Locate the cell with the specified text and output its [X, Y] center coordinate. 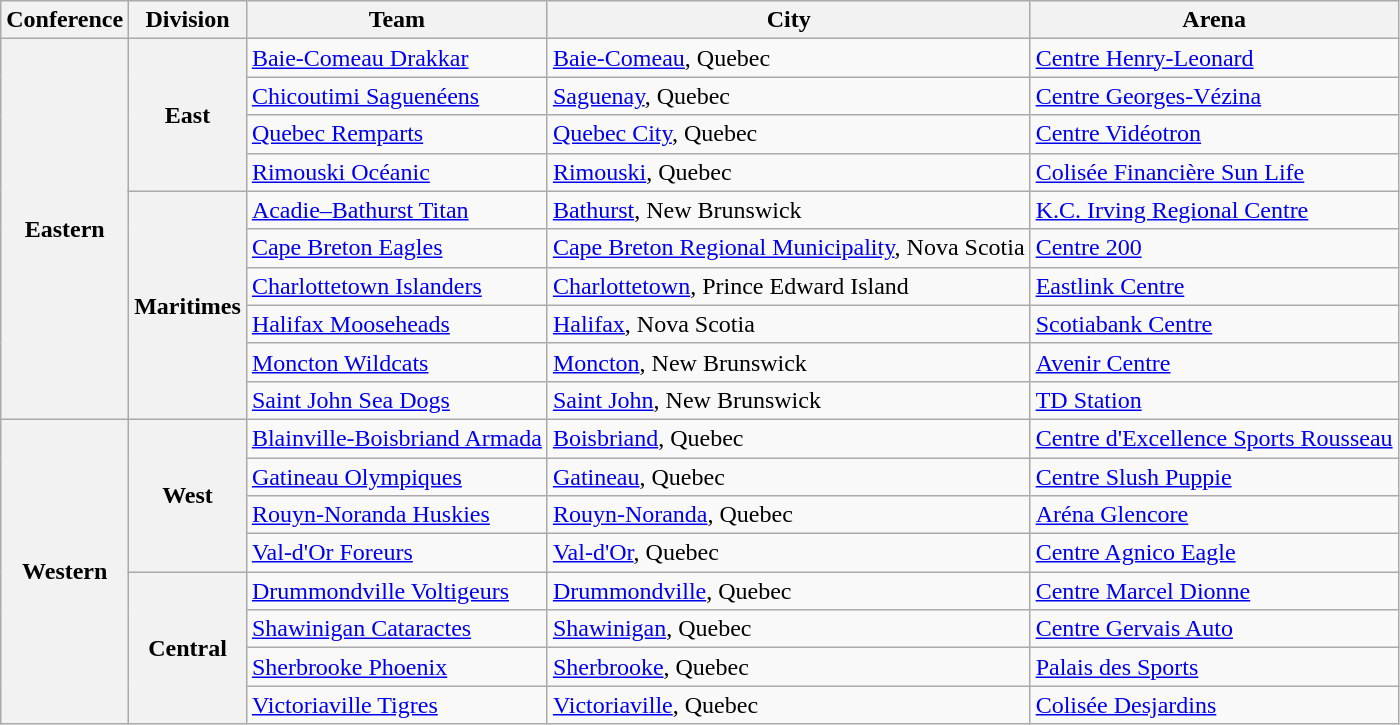
Rimouski, Quebec [788, 172]
Baie-Comeau, Quebec [788, 58]
Division [188, 20]
Colisée Desjardins [1214, 705]
Shawinigan, Quebec [788, 629]
Shawinigan Cataractes [396, 629]
Centre Vidéotron [1214, 134]
Conference [65, 20]
Charlottetown Islanders [396, 286]
Drummondville Voltigeurs [396, 591]
Saint John, New Brunswick [788, 400]
Baie-Comeau Drakkar [396, 58]
Maritimes [188, 305]
Gatineau Olympiques [396, 477]
Val-d'Or, Quebec [788, 553]
Quebec City, Quebec [788, 134]
Team [396, 20]
Avenir Centre [1214, 362]
City [788, 20]
Victoriaville Tigres [396, 705]
Gatineau, Quebec [788, 477]
Eastern [65, 230]
Palais des Sports [1214, 667]
East [188, 115]
K.C. Irving Regional Centre [1214, 210]
Centre Slush Puppie [1214, 477]
Moncton, New Brunswick [788, 362]
Centre d'Excellence Sports Rousseau [1214, 438]
Rouyn-Noranda, Quebec [788, 515]
Quebec Remparts [396, 134]
West [188, 495]
Saint John Sea Dogs [396, 400]
Val-d'Or Foreurs [396, 553]
Centre Gervais Auto [1214, 629]
Colisée Financière Sun Life [1214, 172]
Blainville-Boisbriand Armada [396, 438]
Cape Breton Eagles [396, 248]
Rimouski Océanic [396, 172]
Bathurst, New Brunswick [788, 210]
Arena [1214, 20]
Sherbrooke Phoenix [396, 667]
Scotiabank Centre [1214, 324]
Aréna Glencore [1214, 515]
Moncton Wildcats [396, 362]
Halifax, Nova Scotia [788, 324]
Charlottetown, Prince Edward Island [788, 286]
Rouyn-Noranda Huskies [396, 515]
Centre Agnico Eagle [1214, 553]
Centre Marcel Dionne [1214, 591]
TD Station [1214, 400]
Centre 200 [1214, 248]
Boisbriand, Quebec [788, 438]
Centre Henry-Leonard [1214, 58]
Central [188, 648]
Eastlink Centre [1214, 286]
Western [65, 571]
Saguenay, Quebec [788, 96]
Acadie–Bathurst Titan [396, 210]
Victoriaville, Quebec [788, 705]
Sherbrooke, Quebec [788, 667]
Halifax Mooseheads [396, 324]
Drummondville, Quebec [788, 591]
Cape Breton Regional Municipality, Nova Scotia [788, 248]
Centre Georges-Vézina [1214, 96]
Chicoutimi Saguenéens [396, 96]
